From the cell containing the given text, extract its center point as [x, y] coordinate. 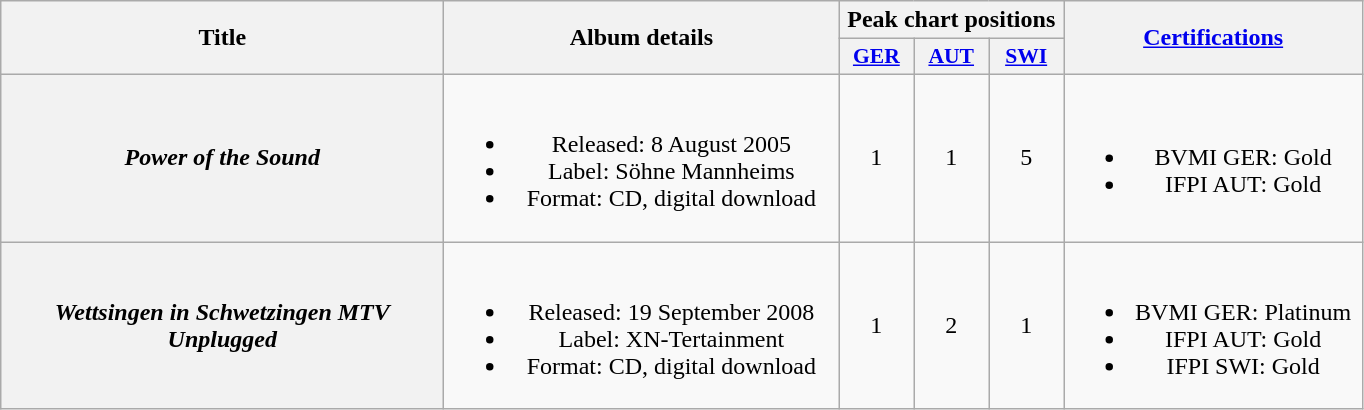
Wettsingen in Schwetzingen MTV Unplugged [222, 326]
5 [1026, 158]
BVMI GER: PlatinumIFPI AUT: GoldIFPI SWI: Gold [1214, 326]
GER [876, 57]
2 [952, 326]
Certifications [1214, 38]
BVMI GER: GoldIFPI AUT: Gold [1214, 158]
Released: 8 August 2005Label: Söhne MannheimsFormat: CD, digital download [642, 158]
SWI [1026, 57]
Album details [642, 38]
Power of the Sound [222, 158]
Released: 19 September 2008Label: XN-TertainmentFormat: CD, digital download [642, 326]
Peak chart positions [952, 20]
AUT [952, 57]
Title [222, 38]
